Capture the cell that displays the provided text and extract its [x, y] central coordinate. 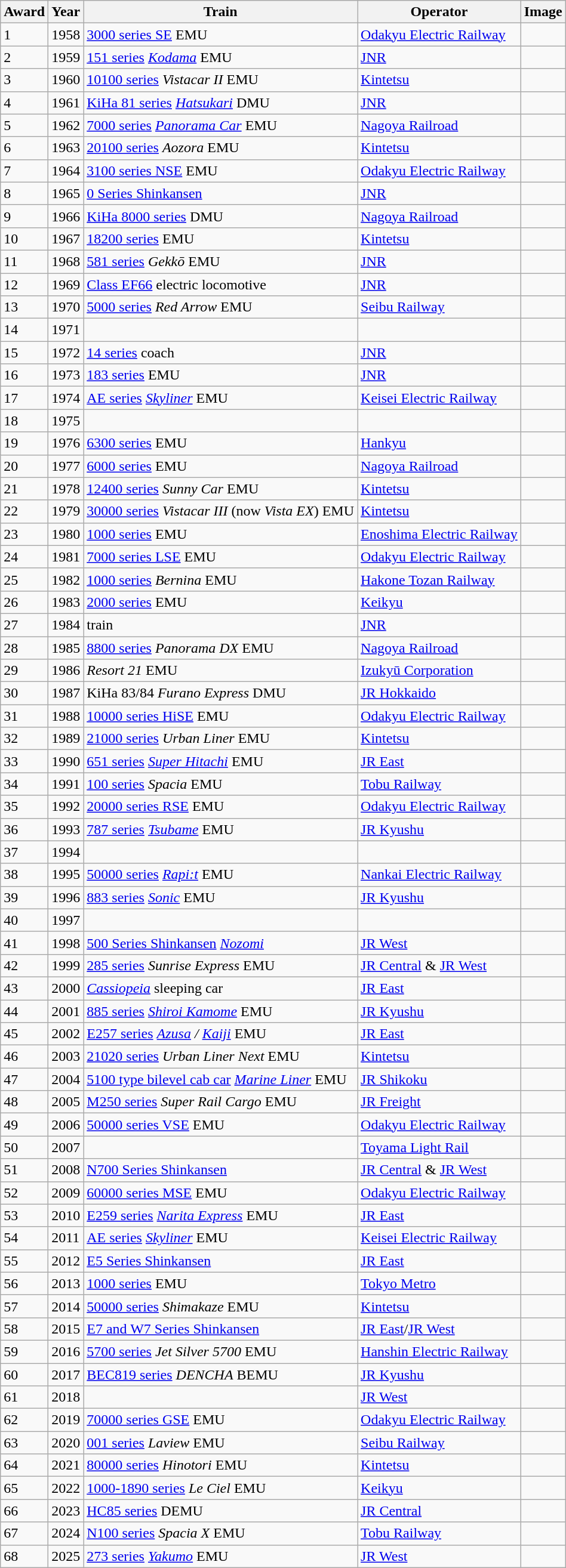
21 [24, 489]
Award [24, 12]
1968 [66, 261]
100 series Spacia EMU [221, 784]
Enoshima Electric Railway [439, 534]
80000 series Hinotori EMU [221, 1465]
2006 [66, 1125]
1962 [66, 125]
Hakone Tozan Railway [439, 579]
59 [24, 1351]
1983 [66, 602]
2022 [66, 1488]
12 [24, 285]
500 Series Shinkansen Nozomi [221, 943]
JR Hokkaido [439, 693]
18 [24, 421]
8 [24, 193]
14 series coach [221, 353]
KiHa 83/84 Furano Express DMU [221, 693]
15 [24, 353]
21020 series Urban Liner Next EMU [221, 1057]
2002 [66, 1034]
23 [24, 534]
1991 [66, 784]
13 [24, 307]
1969 [66, 285]
JR Freight [439, 1102]
26 [24, 602]
1963 [66, 148]
3000 series SE EMU [221, 35]
883 series Sonic EMU [221, 897]
1972 [66, 353]
62 [24, 1420]
1986 [66, 671]
52 [24, 1193]
1000 series Bernina EMU [221, 579]
31 [24, 716]
1 [24, 35]
1992 [66, 807]
32 [24, 739]
50000 series VSE EMU [221, 1125]
Nankai Electric Railway [439, 875]
1974 [66, 398]
1975 [66, 421]
2016 [66, 1351]
Tokyo Metro [439, 1283]
14 [24, 330]
2000 [66, 988]
E257 series Azusa / Kaiji EMU [221, 1034]
42 [24, 965]
Toyama Light Rail [439, 1147]
37 [24, 852]
Train [221, 12]
1984 [66, 625]
2021 [66, 1465]
1978 [66, 489]
2004 [66, 1079]
Izukyū Corporation [439, 671]
4 [24, 103]
51 [24, 1170]
3100 series NSE EMU [221, 171]
E7 and W7 Series Shinkansen [221, 1329]
38 [24, 875]
0 Series Shinkansen [221, 193]
KiHa 8000 series DMU [221, 216]
Hankyu [439, 443]
30000 series Vistacar III (now Vista EX) EMU [221, 511]
1999 [66, 965]
E5 Series Shinkansen [221, 1261]
20000 series RSE EMU [221, 807]
10000 series HiSE EMU [221, 716]
43 [24, 988]
2010 [66, 1215]
6300 series EMU [221, 443]
36 [24, 829]
1996 [66, 897]
45 [24, 1034]
5000 series Red Arrow EMU [221, 307]
2023 [66, 1511]
Class EF66 electric locomotive [221, 285]
1994 [66, 852]
48 [24, 1102]
55 [24, 1261]
2000 series EMU [221, 602]
273 series Yakumo EMU [221, 1556]
2015 [66, 1329]
10 [24, 239]
1985 [66, 647]
1960 [66, 80]
66 [24, 1511]
53 [24, 1215]
18200 series EMU [221, 239]
Operator [439, 12]
20100 series Aozora EMU [221, 148]
19 [24, 443]
6 [24, 148]
1989 [66, 739]
1988 [66, 716]
1977 [66, 466]
1973 [66, 375]
Cassiopeia sleeping car [221, 988]
2003 [66, 1057]
1966 [66, 216]
1997 [66, 920]
2013 [66, 1283]
JR Central [439, 1511]
1980 [66, 534]
35 [24, 807]
1982 [66, 579]
70000 series GSE EMU [221, 1420]
1964 [66, 171]
1970 [66, 307]
50000 series Rapi:t EMU [221, 875]
28 [24, 647]
2012 [66, 1261]
2024 [66, 1533]
60 [24, 1374]
21000 series Urban Liner EMU [221, 739]
2017 [66, 1374]
HC85 series DEMU [221, 1511]
50000 series Shimakaze EMU [221, 1306]
2014 [66, 1306]
1990 [66, 761]
Resort 21 EMU [221, 671]
1995 [66, 875]
Hanshin Electric Railway [439, 1351]
2005 [66, 1102]
1971 [66, 330]
60000 series MSE EMU [221, 1193]
2019 [66, 1420]
7000 series Panorama Car EMU [221, 125]
63 [24, 1443]
2 [24, 57]
49 [24, 1125]
39 [24, 897]
N100 series Spacia X EMU [221, 1533]
54 [24, 1238]
1981 [66, 557]
47 [24, 1079]
5700 series Jet Silver 5700 EMU [221, 1351]
1959 [66, 57]
12400 series Sunny Car EMU [221, 489]
33 [24, 761]
Year [66, 12]
2008 [66, 1170]
E259 series Narita Express EMU [221, 1215]
9 [24, 216]
2007 [66, 1147]
1961 [66, 103]
16 [24, 375]
22 [24, 511]
3 [24, 80]
2009 [66, 1193]
BEC819 series DENCHA BEMU [221, 1374]
44 [24, 1011]
24 [24, 557]
183 series EMU [221, 375]
787 series Tsubame EMU [221, 829]
2020 [66, 1443]
7000 series LSE EMU [221, 557]
34 [24, 784]
285 series Sunrise Express EMU [221, 965]
1967 [66, 239]
1976 [66, 443]
1998 [66, 943]
M250 series Super Rail Cargo EMU [221, 1102]
5 [24, 125]
57 [24, 1306]
20 [24, 466]
651 series Super Hitachi EMU [221, 761]
581 series Gekkō EMU [221, 261]
61 [24, 1397]
1000-1890 series Le Ciel EMU [221, 1488]
8800 series Panorama DX EMU [221, 647]
151 series Kodama EMU [221, 57]
64 [24, 1465]
50 [24, 1147]
2018 [66, 1397]
885 series Shiroi Kamome EMU [221, 1011]
65 [24, 1488]
001 series Laview EMU [221, 1443]
2011 [66, 1238]
68 [24, 1556]
5100 type bilevel cab car Marine Liner EMU [221, 1079]
1965 [66, 193]
27 [24, 625]
1993 [66, 829]
58 [24, 1329]
JR East/JR West [439, 1329]
41 [24, 943]
40 [24, 920]
train [221, 625]
Image [543, 12]
JR Shikoku [439, 1079]
1979 [66, 511]
29 [24, 671]
30 [24, 693]
7 [24, 171]
56 [24, 1283]
10100 series Vistacar II EMU [221, 80]
17 [24, 398]
1987 [66, 693]
46 [24, 1057]
25 [24, 579]
KiHa 81 series Hatsukari DMU [221, 103]
11 [24, 261]
2001 [66, 1011]
2025 [66, 1556]
67 [24, 1533]
N700 Series Shinkansen [221, 1170]
6000 series EMU [221, 466]
1958 [66, 35]
